Return (x, y) of the center of cell containing provided text 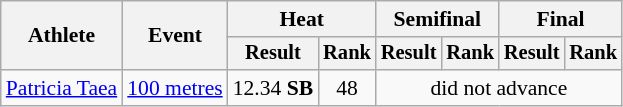
Athlete (62, 36)
Heat (302, 19)
Semifinal (438, 19)
did not advance (499, 88)
Final (560, 19)
48 (347, 88)
100 metres (174, 88)
12.34 SB (274, 88)
Patricia Taea (62, 88)
Event (174, 36)
